Search for the cell housing the specified text and yield its (x, y) center coordinate. 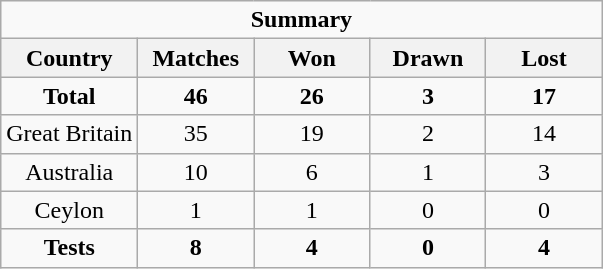
Ceylon (70, 210)
35 (196, 134)
Won (312, 58)
19 (312, 134)
17 (544, 96)
Total (70, 96)
8 (196, 248)
46 (196, 96)
Great Britain (70, 134)
Drawn (428, 58)
Summary (302, 20)
2 (428, 134)
Australia (70, 172)
Country (70, 58)
14 (544, 134)
Matches (196, 58)
Tests (70, 248)
6 (312, 172)
26 (312, 96)
10 (196, 172)
Lost (544, 58)
